Detect which cell encompasses the target text, then output its (X, Y) center coordinate. 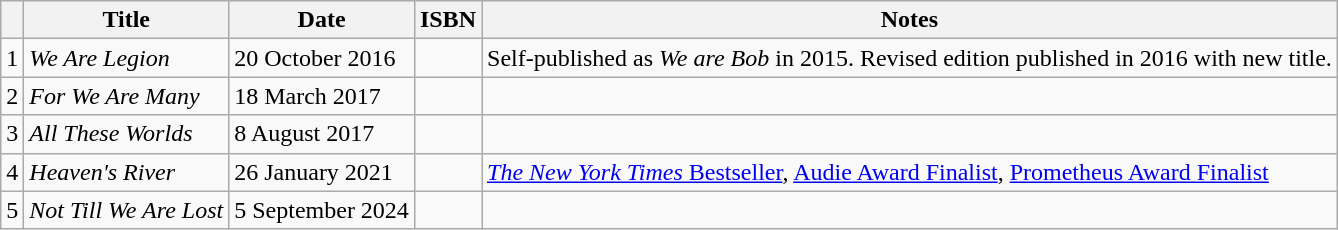
20 October 2016 (322, 58)
The New York Times Bestseller, Audie Award Finalist, Prometheus Award Finalist (910, 172)
Not Till We Are Lost (126, 210)
ISBN (448, 20)
Heaven's River (126, 172)
18 March 2017 (322, 96)
8 August 2017 (322, 134)
Notes (910, 20)
26 January 2021 (322, 172)
5 (12, 210)
Date (322, 20)
5 September 2024 (322, 210)
Title (126, 20)
2 (12, 96)
For We Are Many (126, 96)
All These Worlds (126, 134)
We Are Legion (126, 58)
1 (12, 58)
3 (12, 134)
Self-published as We are Bob in 2015. Revised edition published in 2016 with new title. (910, 58)
4 (12, 172)
